Return (x, y) of the center of cell containing provided text 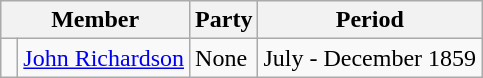
Member (96, 20)
Party (224, 20)
John Richardson (104, 58)
July - December 1859 (370, 58)
None (224, 58)
Period (370, 20)
